Detect which cell encompasses the target text, then output its (X, Y) center coordinate. 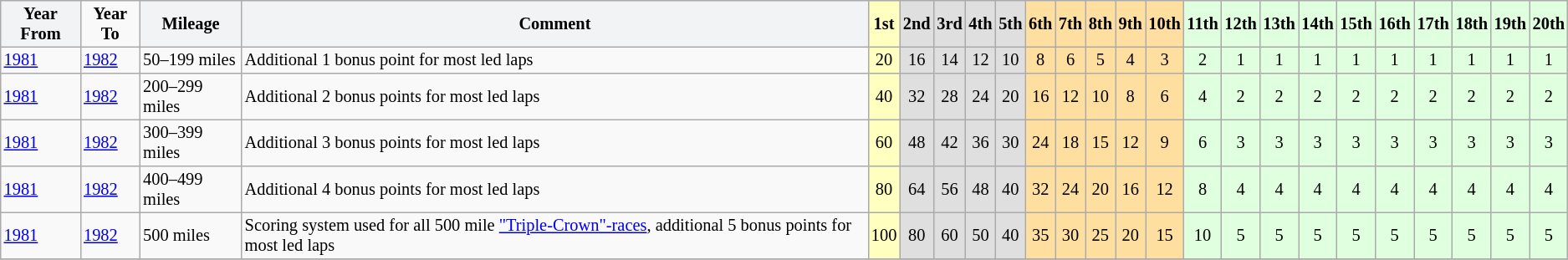
200–299 miles (191, 97)
7th (1070, 24)
17th (1433, 24)
25 (1101, 236)
2nd (917, 24)
1st (884, 24)
14th (1318, 24)
500 miles (191, 236)
Mileage (191, 24)
Year To (110, 24)
9 (1165, 143)
18th (1472, 24)
13th (1279, 24)
15th (1356, 24)
36 (981, 143)
5th (1010, 24)
4th (981, 24)
Comment (555, 24)
50–199 miles (191, 60)
Additional 3 bonus points for most led laps (555, 143)
42 (949, 143)
Additional 2 bonus points for most led laps (555, 97)
10th (1165, 24)
11th (1203, 24)
6th (1040, 24)
35 (1040, 236)
20th (1549, 24)
19th (1510, 24)
400–499 miles (191, 190)
8th (1101, 24)
Scoring system used for all 500 mile "Triple-Crown"-races, additional 5 bonus points for most led laps (555, 236)
300–399 miles (191, 143)
16th (1395, 24)
56 (949, 190)
Year From (40, 24)
100 (884, 236)
Additional 4 bonus points for most led laps (555, 190)
50 (981, 236)
Additional 1 bonus point for most led laps (555, 60)
12th (1241, 24)
3rd (949, 24)
9th (1131, 24)
28 (949, 97)
14 (949, 60)
64 (917, 190)
18 (1070, 143)
